Capture the cell that displays the provided text and extract its [x, y] central coordinate. 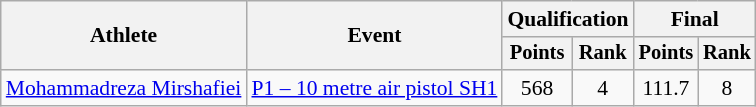
Mohammadreza Mirshafiei [124, 88]
4 [603, 88]
111.7 [666, 88]
Qualification [568, 19]
P1 – 10 metre air pistol SH1 [374, 88]
Final [695, 19]
568 [536, 88]
8 [727, 88]
Event [374, 36]
Athlete [124, 36]
